For the text-containing cell, return its midpoint in [X, Y] coordinate format. 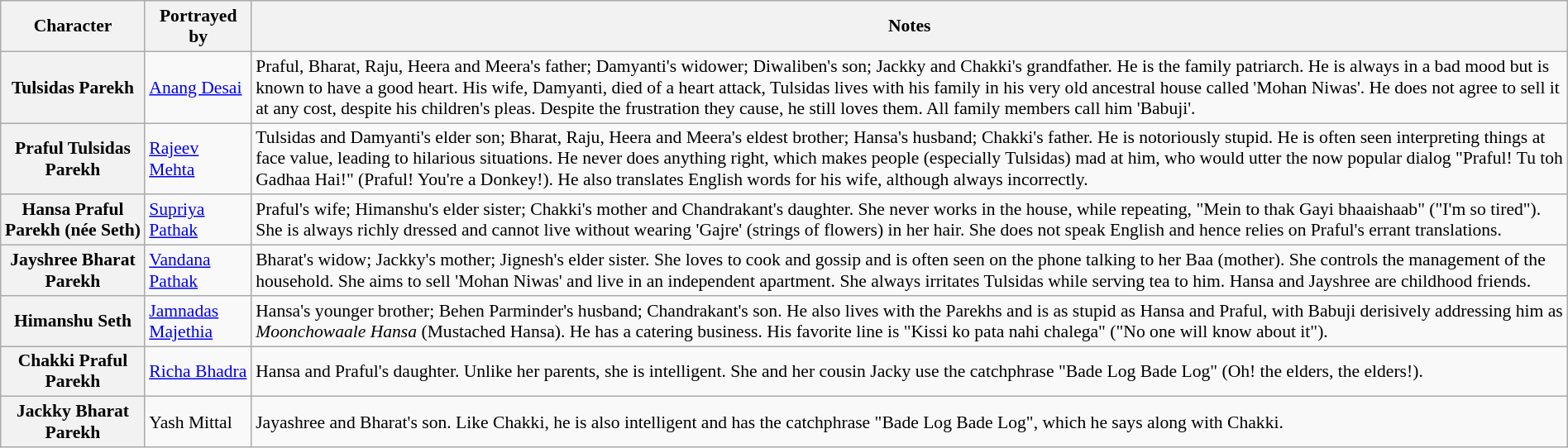
Jayashree and Bharat's son. Like Chakki, he is also intelligent and has the catchphrase "Bade Log Bade Log", which he says along with Chakki. [910, 422]
Jayshree Bharat Parekh [73, 271]
Vandana Pathak [198, 271]
Himanshu Seth [73, 321]
Richa Bhadra [198, 372]
Rajeev Mehta [198, 159]
Chakki Praful Parekh [73, 372]
Anang Desai [198, 88]
Portrayed by [198, 26]
Character [73, 26]
Notes [910, 26]
Tulsidas Parekh [73, 88]
Yash Mittal [198, 422]
Hansa Praful Parekh (née Seth) [73, 220]
Praful Tulsidas Parekh [73, 159]
Supriya Pathak [198, 220]
Jackky Bharat Parekh [73, 422]
Jamnadas Majethia [198, 321]
